Output the (x, y) coordinate of the center of the cell containing the given text.  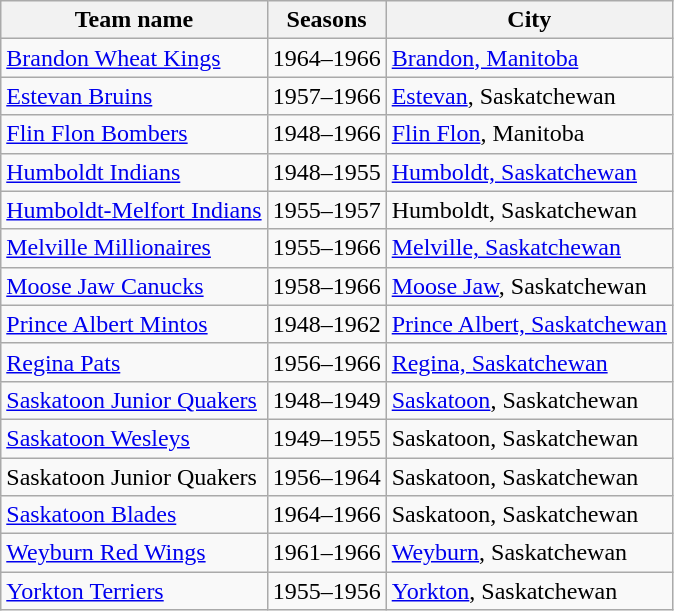
Brandon, Manitoba (529, 58)
Flin Flon Bombers (134, 134)
Estevan Bruins (134, 96)
Regina Pats (134, 362)
Weyburn Red Wings (134, 553)
1948–1962 (326, 324)
1948–1955 (326, 172)
1955–1957 (326, 210)
Humboldt-Melfort Indians (134, 210)
1956–1964 (326, 477)
Brandon Wheat Kings (134, 58)
Moose Jaw Canucks (134, 286)
Weyburn, Saskatchewan (529, 553)
Humboldt Indians (134, 172)
City (529, 20)
Regina, Saskatchewan (529, 362)
Saskatoon Wesleys (134, 438)
Team name (134, 20)
Flin Flon, Manitoba (529, 134)
1948–1949 (326, 400)
1949–1955 (326, 438)
Moose Jaw, Saskatchewan (529, 286)
1956–1966 (326, 362)
Prince Albert Mintos (134, 324)
Saskatoon Blades (134, 515)
Melville Millionaires (134, 248)
Melville, Saskatchewan (529, 248)
1955–1956 (326, 591)
1958–1966 (326, 286)
Seasons (326, 20)
Yorkton Terriers (134, 591)
1948–1966 (326, 134)
Prince Albert, Saskatchewan (529, 324)
1955–1966 (326, 248)
Yorkton, Saskatchewan (529, 591)
1961–1966 (326, 553)
Estevan, Saskatchewan (529, 96)
1957–1966 (326, 96)
